Return the [x, y] coordinate for the center point of the cell that contains the specified text.  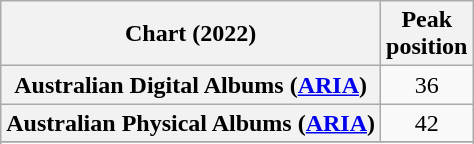
Chart (2022) [191, 34]
36 [427, 85]
Peakposition [427, 34]
Australian Digital Albums (ARIA) [191, 85]
42 [427, 123]
Australian Physical Albums (ARIA) [191, 123]
